Capture the cell that displays the provided text and extract its (x, y) central coordinate. 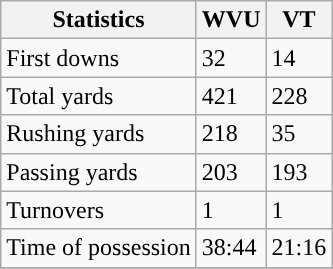
Statistics (99, 20)
32 (231, 58)
14 (299, 58)
38:44 (231, 248)
Passing yards (99, 172)
193 (299, 172)
Turnovers (99, 210)
21:16 (299, 248)
421 (231, 96)
35 (299, 134)
Time of possession (99, 248)
228 (299, 96)
Total yards (99, 96)
VT (299, 20)
First downs (99, 58)
Rushing yards (99, 134)
218 (231, 134)
WVU (231, 20)
203 (231, 172)
